Search for the cell housing the specified text and yield its (X, Y) center coordinate. 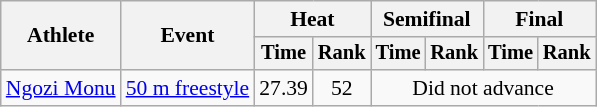
50 m freestyle (188, 88)
Athlete (61, 36)
Heat (312, 19)
Did not advance (484, 88)
Semifinal (427, 19)
Final (539, 19)
Event (188, 36)
27.39 (284, 88)
52 (342, 88)
Ngozi Monu (61, 88)
